Determine the [X, Y] coordinate at the center of the cell enclosing the given text.  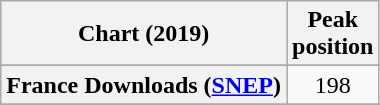
Peakposition [332, 34]
198 [332, 85]
France Downloads (SNEP) [144, 85]
Chart (2019) [144, 34]
